Detect which cell encompasses the target text, then output its [x, y] center coordinate. 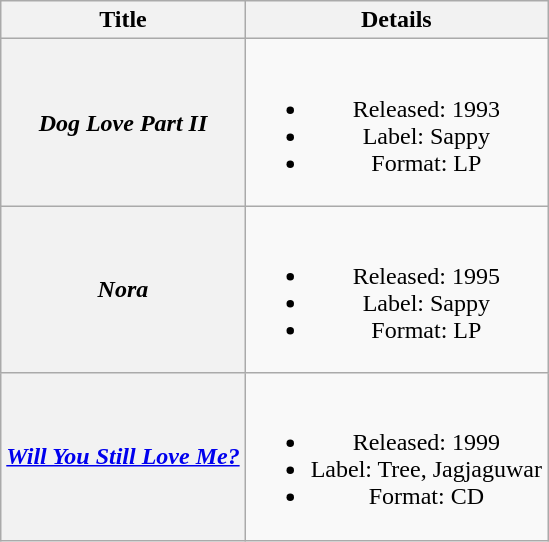
Released: 1995Label: SappyFormat: LP [396, 290]
Will You Still Love Me? [123, 456]
Released: 1999Label: Tree, JagjaguwarFormat: CD [396, 456]
Released: 1993Label: SappyFormat: LP [396, 122]
Dog Love Part II [123, 122]
Title [123, 20]
Details [396, 20]
Nora [123, 290]
